Provide the [X, Y] coordinate of the cell's center where the given text is located.  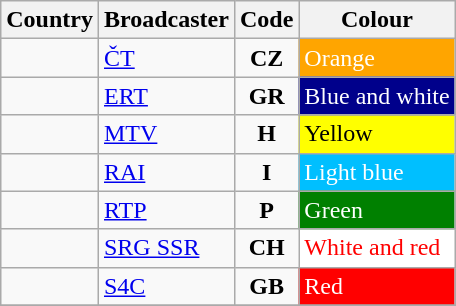
ERT [166, 96]
Broadcaster [166, 20]
I [266, 172]
RAI [166, 172]
S4C [166, 286]
Orange [377, 58]
Red [377, 286]
ČT [166, 58]
H [266, 134]
P [266, 210]
Green [377, 210]
Code [266, 20]
Country [50, 20]
Colour [377, 20]
MTV [166, 134]
White and red [377, 248]
GR [266, 96]
Blue and white [377, 96]
RTP [166, 210]
GB [266, 286]
Yellow [377, 134]
SRG SSR [166, 248]
Light blue [377, 172]
CH [266, 248]
CZ [266, 58]
